Detect which cell encompasses the target text, then output its [X, Y] center coordinate. 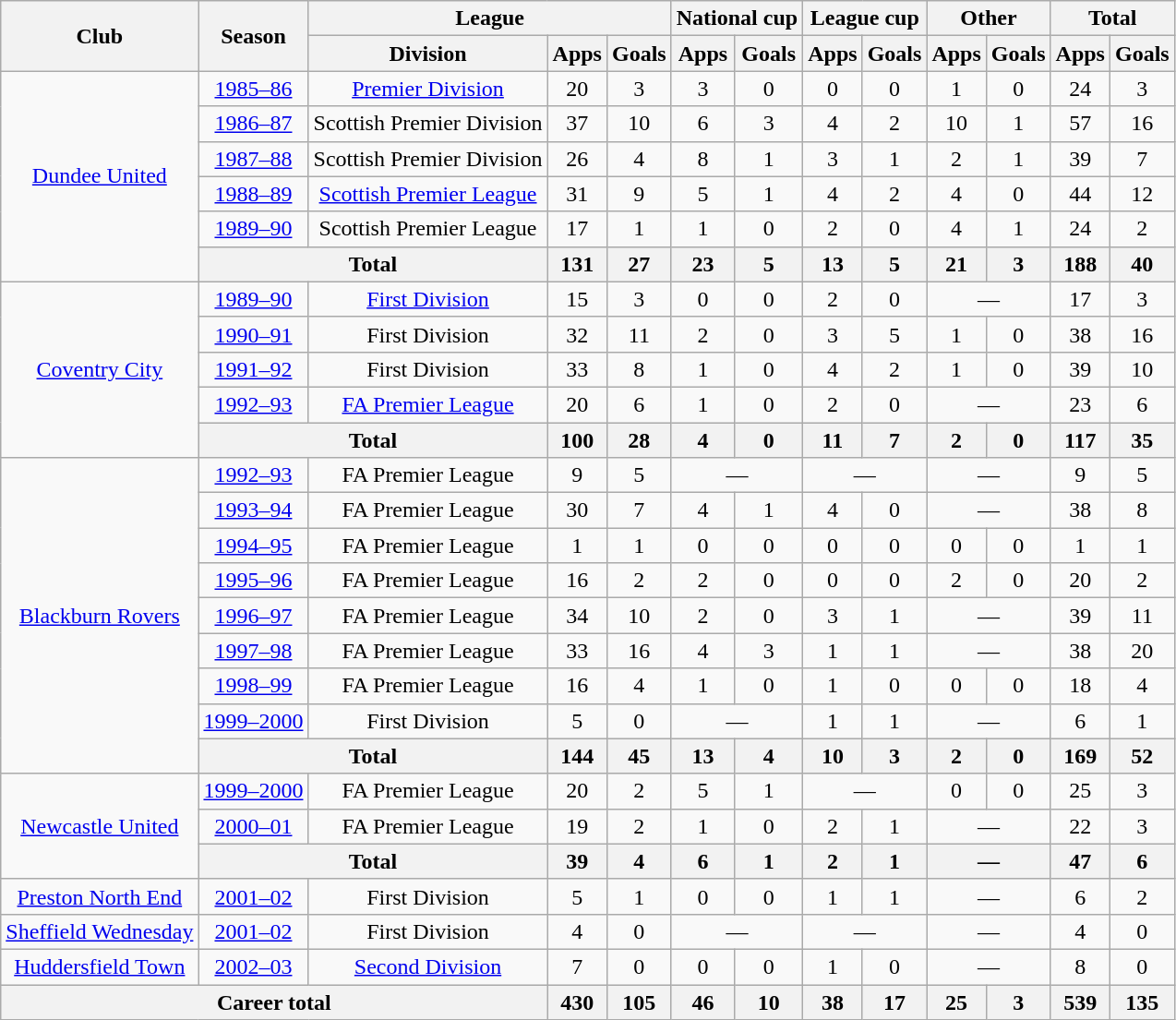
117 [1080, 440]
National cup [737, 18]
2002–03 [253, 966]
1995–96 [253, 581]
12 [1142, 194]
57 [1080, 124]
44 [1080, 194]
1991–92 [253, 369]
19 [577, 826]
35 [1142, 440]
1986–87 [253, 124]
46 [702, 1002]
105 [639, 1002]
Other [989, 18]
47 [1080, 861]
Season [253, 36]
2000–01 [253, 826]
1990–91 [253, 334]
188 [1080, 264]
1988–89 [253, 194]
22 [1080, 826]
Sheffield Wednesday [100, 931]
Preston North End [100, 896]
1997–98 [253, 651]
37 [577, 124]
100 [577, 440]
30 [577, 510]
15 [577, 299]
28 [639, 440]
1987–88 [253, 159]
1993–94 [253, 510]
Coventry City [100, 369]
League [489, 18]
27 [639, 264]
Career total [274, 1002]
League cup [865, 18]
539 [1080, 1002]
Dundee United [100, 176]
18 [1080, 686]
Club [100, 36]
32 [577, 334]
Division [428, 54]
Newcastle United [100, 826]
1998–99 [253, 686]
131 [577, 264]
45 [639, 756]
31 [577, 194]
34 [577, 616]
430 [577, 1002]
1994–95 [253, 546]
Huddersfield Town [100, 966]
21 [956, 264]
169 [1080, 756]
Premier Division [428, 89]
Second Division [428, 966]
135 [1142, 1002]
40 [1142, 264]
26 [577, 159]
1985–86 [253, 89]
52 [1142, 756]
144 [577, 756]
1996–97 [253, 616]
Blackburn Rovers [100, 617]
